Capture the cell that displays the provided text and extract its [x, y] central coordinate. 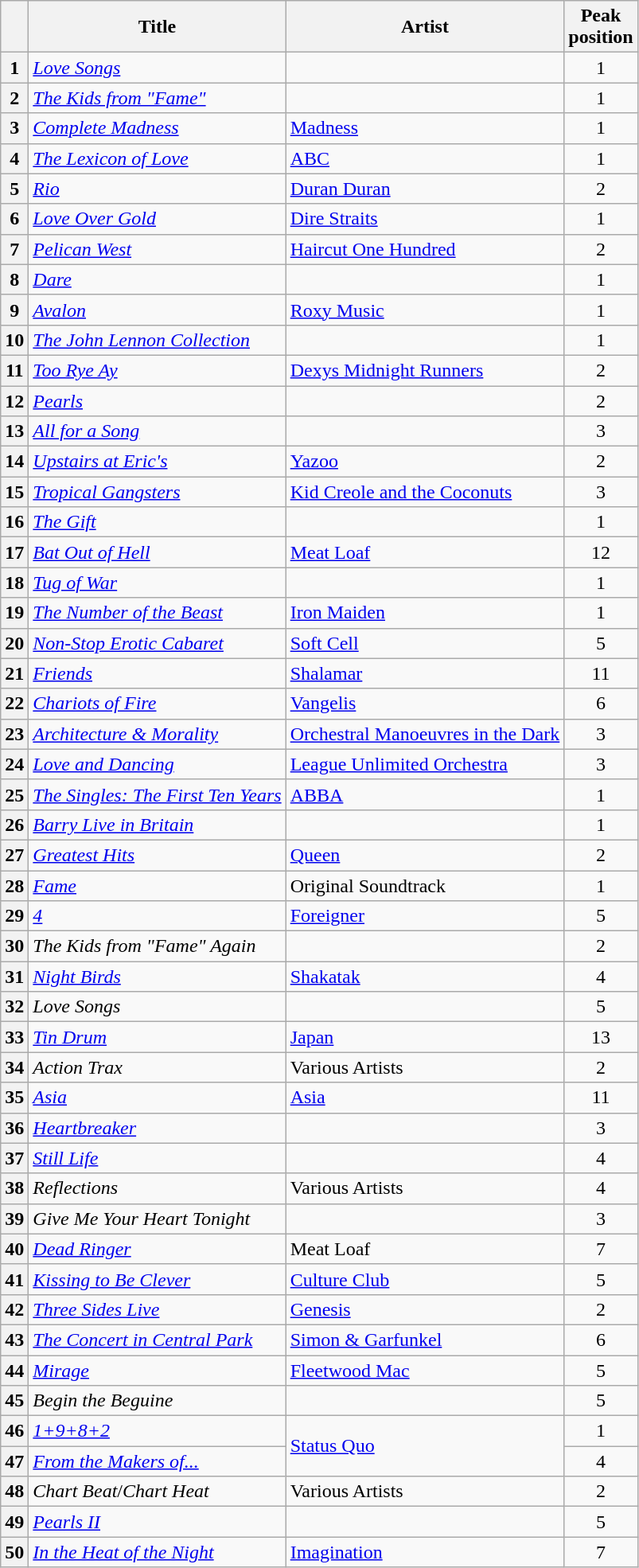
32 [14, 1007]
ABBA [425, 794]
Artist [425, 27]
The Gift [158, 522]
23 [14, 734]
41 [14, 1279]
Culture Club [425, 1279]
42 [14, 1309]
Love Over Gold [158, 219]
Upstairs at Eric's [158, 462]
Mirage [158, 1370]
25 [14, 794]
Imagination [425, 1552]
Original Soundtrack [425, 886]
20 [14, 643]
30 [14, 946]
Title [158, 27]
10 [14, 340]
Haircut One Hundred [425, 249]
Pearls [158, 400]
From the Makers of... [158, 1461]
37 [14, 1158]
Pelican West [158, 249]
15 [14, 492]
Soft Cell [425, 643]
21 [14, 673]
The Kids from "Fame" [158, 98]
Bat Out of Hell [158, 552]
The Kids from "Fame" Again [158, 946]
Madness [425, 128]
Genesis [425, 1309]
28 [14, 886]
50 [14, 1552]
Peakposition [601, 27]
Vangelis [425, 704]
Begin the Beguine [158, 1401]
43 [14, 1340]
Yazoo [425, 462]
Friends [158, 673]
Action Trax [158, 1067]
Too Rye Ay [158, 370]
Barry Live in Britain [158, 825]
All for a Song [158, 431]
31 [14, 977]
Architecture & Morality [158, 734]
In the Heat of the Night [158, 1552]
18 [14, 583]
Roxy Music [425, 310]
Tropical Gangsters [158, 492]
Chariots of Fire [158, 704]
48 [14, 1492]
Give Me Your Heart Tonight [158, 1219]
Chart Beat/Chart Heat [158, 1492]
Reflections [158, 1188]
Pearls II [158, 1522]
46 [14, 1431]
Simon & Garfunkel [425, 1340]
Three Sides Live [158, 1309]
Dead Ringer [158, 1249]
Dexys Midnight Runners [425, 370]
33 [14, 1037]
Status Quo [425, 1446]
38 [14, 1188]
Non-Stop Erotic Cabaret [158, 643]
14 [14, 462]
Still Life [158, 1158]
44 [14, 1370]
Rio [158, 189]
1+9+8+2 [158, 1431]
Fame [158, 886]
45 [14, 1401]
Japan [425, 1037]
The Number of the Beast [158, 613]
9 [14, 310]
Duran Duran [425, 189]
22 [14, 704]
The John Lennon Collection [158, 340]
Tug of War [158, 583]
19 [14, 613]
The Lexicon of Love [158, 158]
34 [14, 1067]
36 [14, 1128]
16 [14, 522]
Tin Drum [158, 1037]
17 [14, 552]
Fleetwood Mac [425, 1370]
Kid Creole and the Coconuts [425, 492]
Iron Maiden [425, 613]
The Concert in Central Park [158, 1340]
ABC [425, 158]
29 [14, 916]
Dare [158, 279]
Orchestral Manoeuvres in the Dark [425, 734]
Complete Madness [158, 128]
35 [14, 1098]
The Singles: The First Ten Years [158, 794]
Foreigner [425, 916]
27 [14, 855]
Shakatak [425, 977]
8 [14, 279]
Greatest Hits [158, 855]
Shalamar [425, 673]
Queen [425, 855]
47 [14, 1461]
Kissing to Be Clever [158, 1279]
26 [14, 825]
24 [14, 764]
Heartbreaker [158, 1128]
Love and Dancing [158, 764]
League Unlimited Orchestra [425, 764]
Dire Straits [425, 219]
Avalon [158, 310]
39 [14, 1219]
49 [14, 1522]
40 [14, 1249]
Night Birds [158, 977]
